Determine the (x, y) coordinate at the center of the cell enclosing the given text.  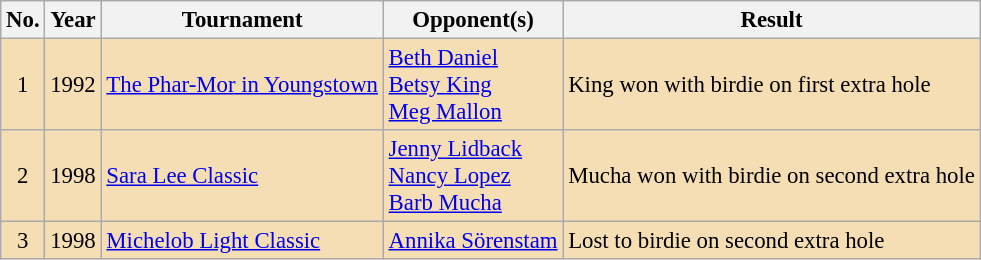
Opponent(s) (473, 20)
The Phar-Mor in Youngstown (242, 85)
No. (23, 20)
1992 (73, 85)
Mucha won with birdie on second extra hole (772, 176)
Michelob Light Classic (242, 241)
Year (73, 20)
Tournament (242, 20)
King won with birdie on first extra hole (772, 85)
Sara Lee Classic (242, 176)
Jenny Lidback Nancy Lopez Barb Mucha (473, 176)
Result (772, 20)
Lost to birdie on second extra hole (772, 241)
2 (23, 176)
Annika Sörenstam (473, 241)
Beth Daniel Betsy King Meg Mallon (473, 85)
3 (23, 241)
1 (23, 85)
